From the cell containing the given text, extract its center point as (X, Y) coordinate. 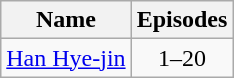
Name (66, 20)
1–20 (182, 58)
Han Hye-jin (66, 58)
Episodes (182, 20)
